Pinpoint the cell where the given text exists, returning its [X, Y] midpoint coordinate. 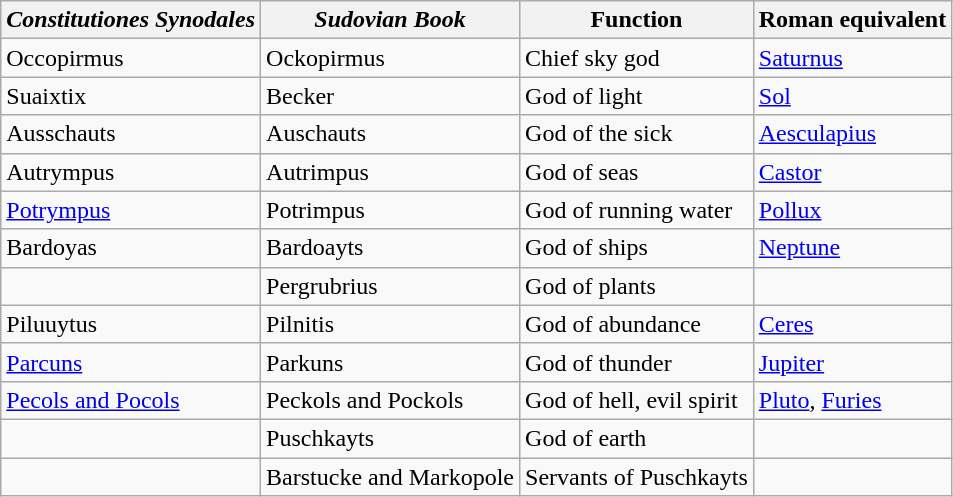
Occopirmus [131, 58]
Function [637, 20]
Ockopirmus [390, 58]
Parcuns [131, 362]
God of plants [637, 286]
Bardoayts [390, 248]
Ceres [852, 324]
Sol [852, 96]
God of light [637, 96]
Chief sky god [637, 58]
Aesculapius [852, 134]
Suaixtix [131, 96]
Barstucke and Markopole [390, 477]
Puschkayts [390, 438]
God of hell, evil spirit [637, 400]
Sudovian Book [390, 20]
God of running water [637, 210]
Pluto, Furies [852, 400]
God of ships [637, 248]
Piluuytus [131, 324]
Becker [390, 96]
Pecols and Pocols [131, 400]
Peckols and Pockols [390, 400]
God of earth [637, 438]
Pilnitis [390, 324]
Potrimpus [390, 210]
Jupiter [852, 362]
Servants of Puschkayts [637, 477]
Bardoyas [131, 248]
Roman equivalent [852, 20]
Auschauts [390, 134]
Pollux [852, 210]
Ausschauts [131, 134]
Pergrubrius [390, 286]
Castor [852, 172]
Constitutiones Synodales [131, 20]
God of abundance [637, 324]
God of seas [637, 172]
Autrympus [131, 172]
God of thunder [637, 362]
God of the sick [637, 134]
Autrimpus [390, 172]
Neptune [852, 248]
Saturnus [852, 58]
Potrympus [131, 210]
Parkuns [390, 362]
